For the text-containing cell, return its midpoint in (X, Y) coordinate format. 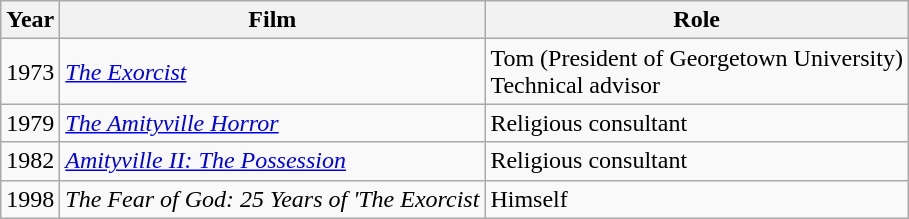
The Fear of God: 25 Years of 'The Exorcist (272, 199)
Year (30, 20)
Tom (President of Georgetown University)Technical advisor (697, 72)
Amityville II: The Possession (272, 161)
1982 (30, 161)
Himself (697, 199)
1998 (30, 199)
Role (697, 20)
Film (272, 20)
The Exorcist (272, 72)
1979 (30, 123)
1973 (30, 72)
The Amityville Horror (272, 123)
